Output the [X, Y] coordinate of the center of the cell containing the given text.  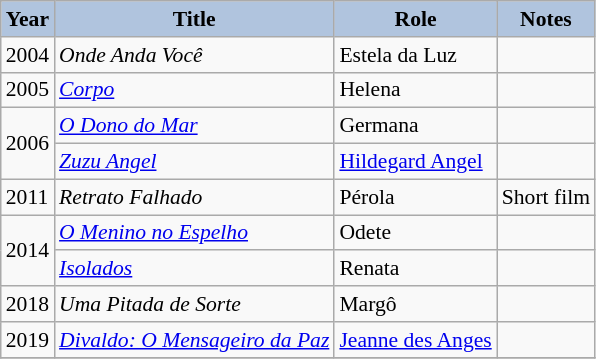
Helena [415, 90]
Divaldo: O Mensageiro da Paz [194, 340]
Odete [415, 233]
Notes [546, 19]
Hildegard Angel [415, 162]
Year [28, 19]
Isolados [194, 269]
Margô [415, 304]
2006 [28, 144]
O Dono do Mar [194, 126]
Onde Anda Você [194, 55]
Renata [415, 269]
Uma Pitada de Sorte [194, 304]
2005 [28, 90]
2019 [28, 340]
Pérola [415, 197]
Short film [546, 197]
Retrato Falhado [194, 197]
Germana [415, 126]
2018 [28, 304]
Estela da Luz [415, 55]
2014 [28, 250]
Zuzu Angel [194, 162]
2011 [28, 197]
Corpo [194, 90]
O Menino no Espelho [194, 233]
2004 [28, 55]
Role [415, 19]
Title [194, 19]
Jeanne des Anges [415, 340]
